Identify which cell holds the provided text, then report its [X, Y] central coordinate. 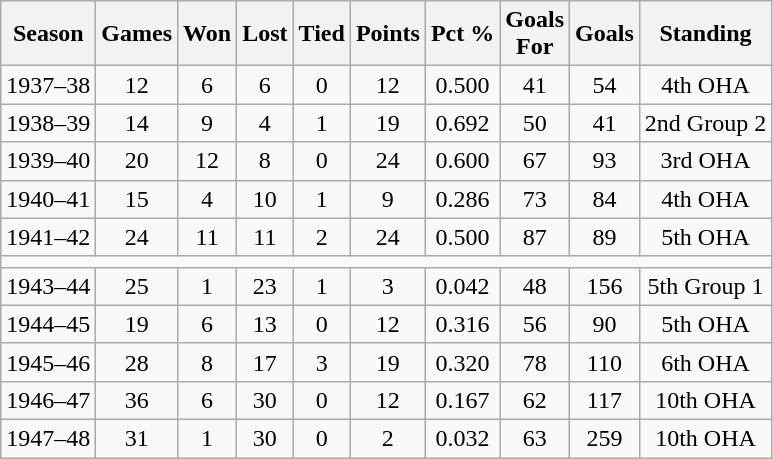
1940–41 [48, 199]
0.316 [462, 324]
Season [48, 34]
14 [137, 123]
1937–38 [48, 85]
GoalsFor [535, 34]
0.042 [462, 286]
0.600 [462, 161]
259 [605, 438]
110 [605, 362]
54 [605, 85]
1938–39 [48, 123]
Pct % [462, 34]
50 [535, 123]
25 [137, 286]
Games [137, 34]
0.320 [462, 362]
0.286 [462, 199]
0.692 [462, 123]
Points [388, 34]
87 [535, 237]
93 [605, 161]
10 [265, 199]
23 [265, 286]
89 [605, 237]
5th Group 1 [705, 286]
Tied [322, 34]
0.167 [462, 400]
1943–44 [48, 286]
28 [137, 362]
56 [535, 324]
3rd OHA [705, 161]
0.032 [462, 438]
36 [137, 400]
15 [137, 199]
156 [605, 286]
73 [535, 199]
1945–46 [48, 362]
1939–40 [48, 161]
48 [535, 286]
31 [137, 438]
90 [605, 324]
6th OHA [705, 362]
63 [535, 438]
Goals [605, 34]
117 [605, 400]
67 [535, 161]
Standing [705, 34]
62 [535, 400]
Lost [265, 34]
1944–45 [48, 324]
17 [265, 362]
78 [535, 362]
20 [137, 161]
1947–48 [48, 438]
1941–42 [48, 237]
13 [265, 324]
84 [605, 199]
2nd Group 2 [705, 123]
Won [208, 34]
1946–47 [48, 400]
